Pinpoint the cell where the given text exists, returning its [x, y] midpoint coordinate. 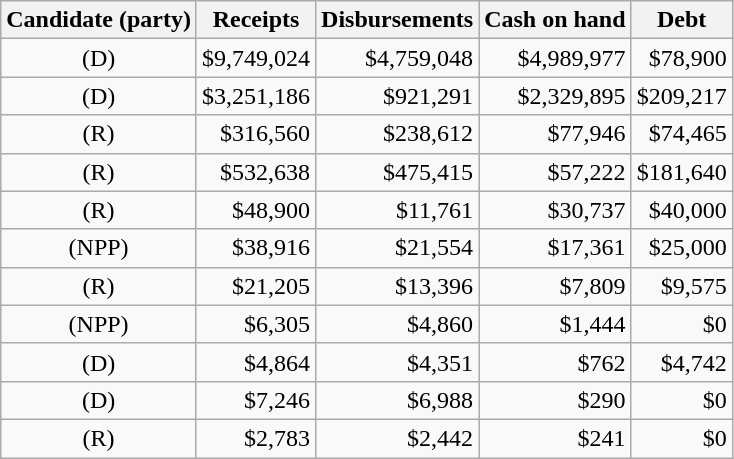
$9,749,024 [256, 58]
$48,900 [256, 210]
$57,222 [555, 172]
$532,638 [256, 172]
$4,989,977 [555, 58]
Receipts [256, 20]
$25,000 [682, 248]
$21,205 [256, 286]
$21,554 [398, 248]
$921,291 [398, 96]
$4,864 [256, 362]
Cash on hand [555, 20]
$1,444 [555, 324]
$316,560 [256, 134]
$4,742 [682, 362]
$4,759,048 [398, 58]
$7,809 [555, 286]
Debt [682, 20]
$4,860 [398, 324]
$77,946 [555, 134]
$4,351 [398, 362]
$181,640 [682, 172]
$9,575 [682, 286]
$11,761 [398, 210]
$30,737 [555, 210]
$2,442 [398, 438]
$6,305 [256, 324]
$475,415 [398, 172]
$238,612 [398, 134]
$78,900 [682, 58]
$762 [555, 362]
$6,988 [398, 400]
$74,465 [682, 134]
Candidate (party) [99, 20]
$17,361 [555, 248]
$3,251,186 [256, 96]
$241 [555, 438]
$290 [555, 400]
$2,783 [256, 438]
$40,000 [682, 210]
$209,217 [682, 96]
$38,916 [256, 248]
$7,246 [256, 400]
Disbursements [398, 20]
$13,396 [398, 286]
$2,329,895 [555, 96]
